Pinpoint the cell where the given text exists, returning its [x, y] midpoint coordinate. 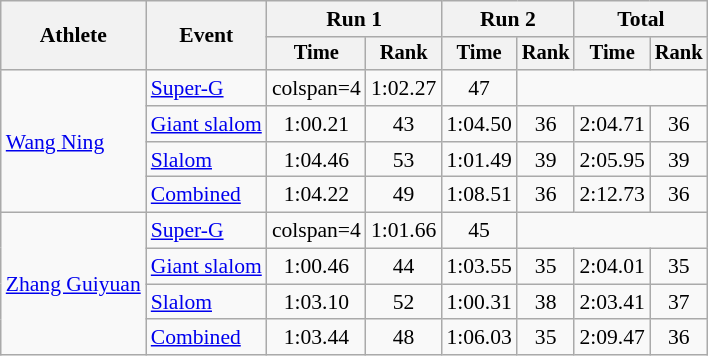
2:04.71 [612, 124]
43 [404, 124]
2:03.41 [612, 302]
2:05.95 [612, 160]
1:04.22 [316, 195]
Zhang Guiyuan [74, 284]
1:04.46 [316, 160]
1:02.27 [404, 88]
45 [478, 231]
53 [404, 160]
1:00.21 [316, 124]
2:04.01 [612, 267]
1:03.44 [316, 338]
1:04.50 [478, 124]
Event [206, 36]
2:12.73 [612, 195]
2:09.47 [612, 338]
37 [679, 302]
52 [404, 302]
49 [404, 195]
1:03.10 [316, 302]
44 [404, 267]
Run 1 [354, 19]
38 [546, 302]
1:00.31 [478, 302]
Wang Ning [74, 141]
1:01.66 [404, 231]
Run 2 [508, 19]
Athlete [74, 36]
47 [478, 88]
48 [404, 338]
1:08.51 [478, 195]
1:03.55 [478, 267]
Total [640, 19]
1:01.49 [478, 160]
1:06.03 [478, 338]
1:00.46 [316, 267]
